Find where the given text appears and provide that cell's center as [X, Y] coordinate. 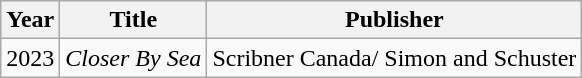
Publisher [394, 20]
Scribner Canada/ Simon and Schuster [394, 58]
Closer By Sea [134, 58]
Title [134, 20]
2023 [30, 58]
Year [30, 20]
